From the cell containing the given text, extract its center point as (x, y) coordinate. 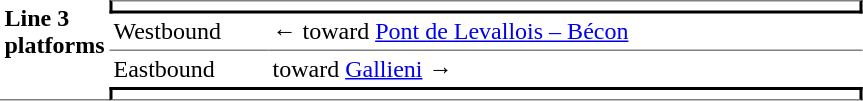
Westbound (188, 33)
← toward Pont de Levallois – Bécon (565, 33)
toward Gallieni → (565, 69)
Eastbound (188, 69)
Line 3 platforms (54, 50)
